Return (x, y) of the center of cell containing provided text 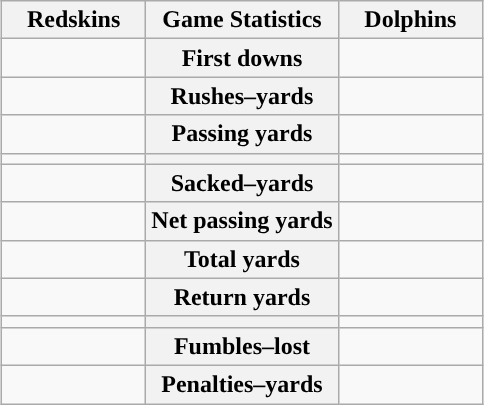
Net passing yards (242, 221)
Return yards (242, 297)
Passing yards (242, 134)
Sacked–yards (242, 183)
Total yards (242, 259)
First downs (242, 58)
Redskins (73, 20)
Penalties–yards (242, 384)
Dolphins (410, 20)
Rushes–yards (242, 96)
Game Statistics (242, 20)
Fumbles–lost (242, 346)
